Return [x, y] of the center of cell containing provided text 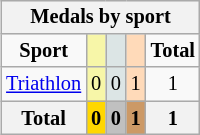
Triathlon [44, 84]
Medals by sport [100, 17]
Sport [44, 51]
